Return [x, y] of the center of cell containing provided text 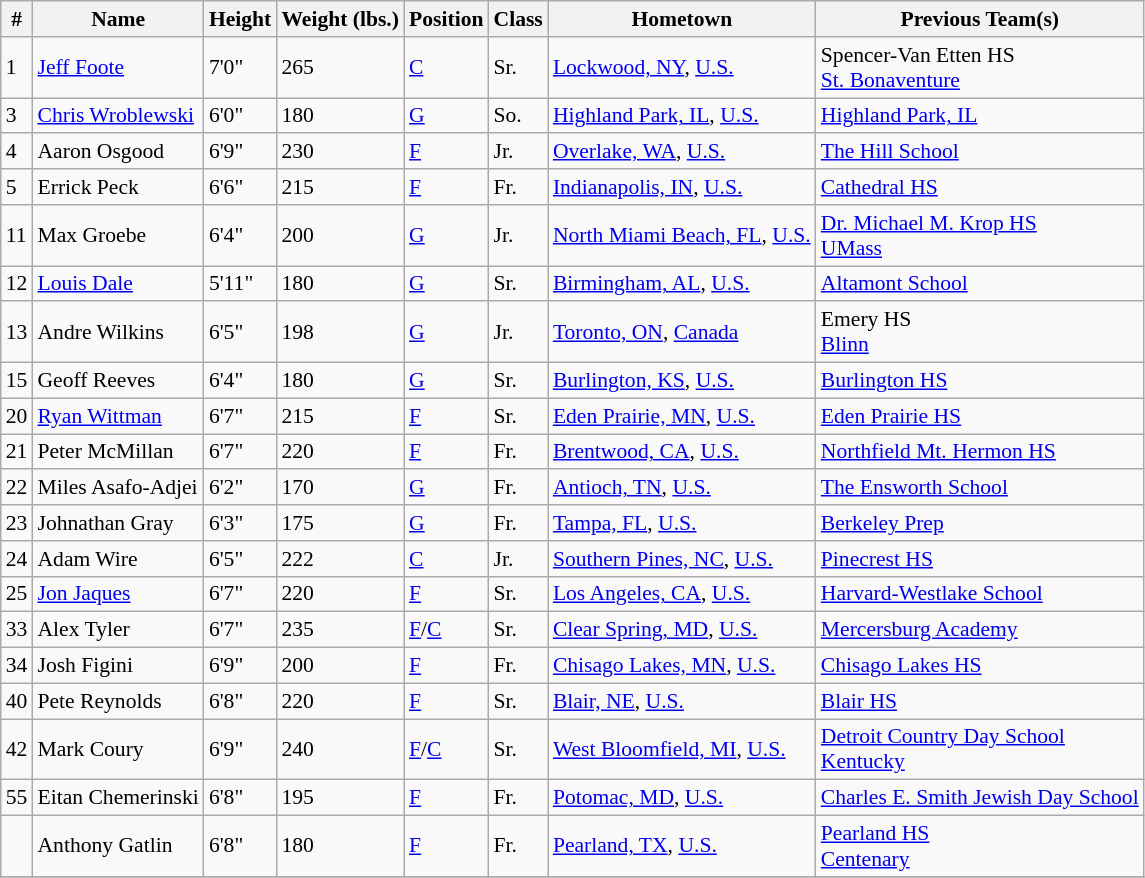
Height [240, 19]
34 [17, 666]
Indianapolis, IN, U.S. [682, 187]
175 [340, 523]
Birmingham, AL, U.S. [682, 284]
Detroit Country Day SchoolKentucky [980, 750]
Overlake, WA, U.S. [682, 152]
Eitan Chemerinski [118, 798]
24 [17, 559]
15 [17, 381]
Errick Peck [118, 187]
Mercersburg Academy [980, 630]
5 [17, 187]
Pearland, TX, U.S. [682, 846]
Burlington HS [980, 381]
55 [17, 798]
Weight (lbs.) [340, 19]
Lockwood, NY, U.S. [682, 68]
Max Groebe [118, 236]
Miles Asafo-Adjei [118, 488]
230 [340, 152]
Hometown [682, 19]
Spencer-Van Etten HSSt. Bonaventure [980, 68]
Burlington, KS, U.S. [682, 381]
240 [340, 750]
Brentwood, CA, U.S. [682, 452]
Jon Jaques [118, 594]
Aaron Osgood [118, 152]
Berkeley Prep [980, 523]
Highland Park, IL, U.S. [682, 116]
Altamont School [980, 284]
Highland Park, IL [980, 116]
25 [17, 594]
195 [340, 798]
Los Angeles, CA, U.S. [682, 594]
33 [17, 630]
Potomac, MD, U.S. [682, 798]
North Miami Beach, FL, U.S. [682, 236]
Toronto, ON, Canada [682, 332]
West Bloomfield, MI, U.S. [682, 750]
7'0" [240, 68]
Anthony Gatlin [118, 846]
Name [118, 19]
1 [17, 68]
Mark Coury [118, 750]
Ryan Wittman [118, 416]
So. [518, 116]
Chris Wroblewski [118, 116]
Blair, NE, U.S. [682, 701]
Cathedral HS [980, 187]
23 [17, 523]
40 [17, 701]
Peter McMillan [118, 452]
Previous Team(s) [980, 19]
6'3" [240, 523]
Chisago Lakes, MN, U.S. [682, 666]
Antioch, TN, U.S. [682, 488]
170 [340, 488]
Tampa, FL, U.S. [682, 523]
Clear Spring, MD, U.S. [682, 630]
Northfield Mt. Hermon HS [980, 452]
The Hill School [980, 152]
198 [340, 332]
Harvard-Westlake School [980, 594]
13 [17, 332]
Pete Reynolds [118, 701]
4 [17, 152]
Blair HS [980, 701]
21 [17, 452]
Andre Wilkins [118, 332]
Eden Prairie, MN, U.S. [682, 416]
Position [446, 19]
6'2" [240, 488]
22 [17, 488]
11 [17, 236]
Class [518, 19]
Josh Figini [118, 666]
Dr. Michael M. Krop HSUMass [980, 236]
42 [17, 750]
6'0" [240, 116]
235 [340, 630]
3 [17, 116]
Emery HSBlinn [980, 332]
Adam Wire [118, 559]
265 [340, 68]
Alex Tyler [118, 630]
Geoff Reeves [118, 381]
222 [340, 559]
Pinecrest HS [980, 559]
The Ensworth School [980, 488]
# [17, 19]
6'6" [240, 187]
Eden Prairie HS [980, 416]
Johnathan Gray [118, 523]
Pearland HSCentenary [980, 846]
Southern Pines, NC, U.S. [682, 559]
5'11" [240, 284]
Louis Dale [118, 284]
Chisago Lakes HS [980, 666]
Jeff Foote [118, 68]
20 [17, 416]
12 [17, 284]
Charles E. Smith Jewish Day School [980, 798]
